Capture the cell that displays the provided text and extract its [X, Y] central coordinate. 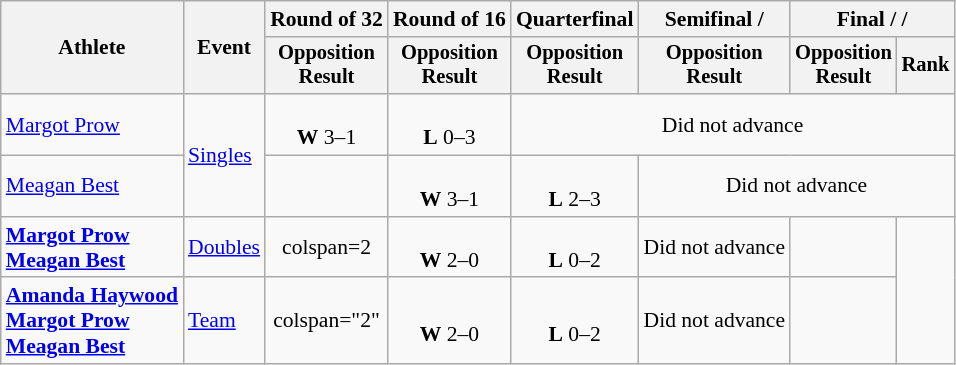
Meagan Best [92, 186]
Semifinal / [714, 19]
Round of 16 [450, 19]
Athlete [92, 48]
Margot Prow [92, 124]
Doubles [224, 248]
Amanda HaywoodMargot ProwMeagan Best [92, 322]
Quarterfinal [575, 19]
Margot ProwMeagan Best [92, 248]
Team [224, 322]
colspan=2 [326, 248]
colspan="2" [326, 322]
Final / / [872, 19]
L 0–3 [450, 124]
Event [224, 48]
Round of 32 [326, 19]
L 2–3 [575, 186]
Rank [926, 66]
Singles [224, 155]
